Detect which cell encompasses the target text, then output its [x, y] center coordinate. 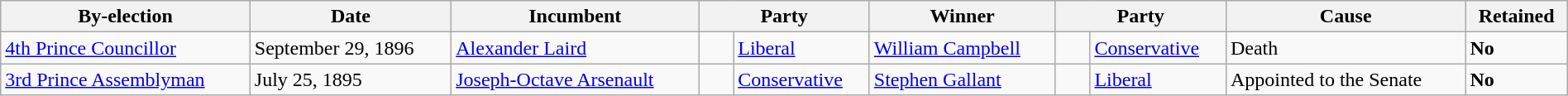
Death [1346, 48]
Winner [963, 17]
Date [351, 17]
3rd Prince Assemblyman [126, 79]
September 29, 1896 [351, 48]
July 25, 1895 [351, 79]
William Campbell [963, 48]
Joseph-Octave Arsenault [576, 79]
By-election [126, 17]
Cause [1346, 17]
4th Prince Councillor [126, 48]
Alexander Laird [576, 48]
Stephen Gallant [963, 79]
Incumbent [576, 17]
Retained [1517, 17]
Appointed to the Senate [1346, 79]
